Return [x, y] of the center of cell containing provided text 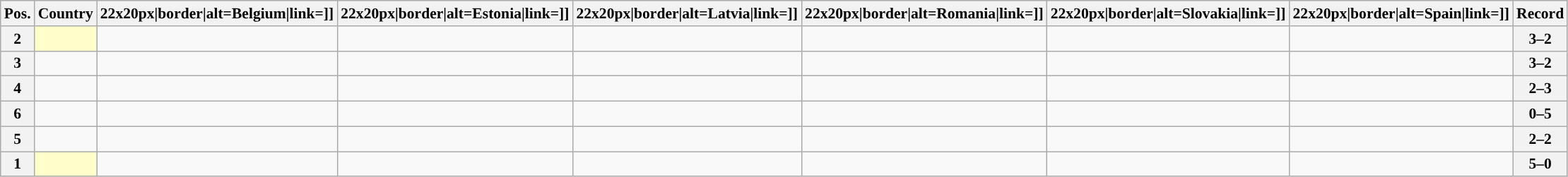
Country [66, 13]
5 [18, 139]
5–0 [1540, 164]
4 [18, 89]
2 [18, 39]
2–2 [1540, 139]
Record [1540, 13]
22x20px|border|alt=Estonia|link=]] [455, 13]
6 [18, 114]
Pos. [18, 13]
0–5 [1540, 114]
22x20px|border|alt=Latvia|link=]] [687, 13]
1 [18, 164]
22x20px|border|alt=Spain|link=]] [1401, 13]
2–3 [1540, 89]
22x20px|border|alt=Romania|link=]] [924, 13]
22x20px|border|alt=Belgium|link=]] [217, 13]
22x20px|border|alt=Slovakia|link=]] [1169, 13]
3 [18, 63]
